Find where the given text appears and provide that cell's center as (x, y) coordinate. 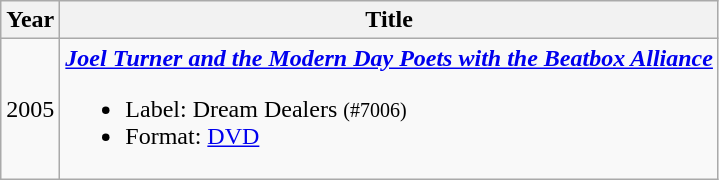
Title (390, 20)
Year (30, 20)
Joel Turner and the Modern Day Poets with the Beatbox AllianceLabel: Dream Dealers (#7006)Format: DVD (390, 109)
2005 (30, 109)
